Determine the [X, Y] coordinate at the center of the cell enclosing the given text.  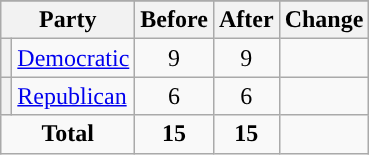
Before [174, 20]
Total [68, 134]
Party [68, 20]
Republican [74, 96]
After [246, 20]
Change [324, 20]
Democratic [74, 58]
